Output the (x, y) coordinate of the center of the cell containing the given text.  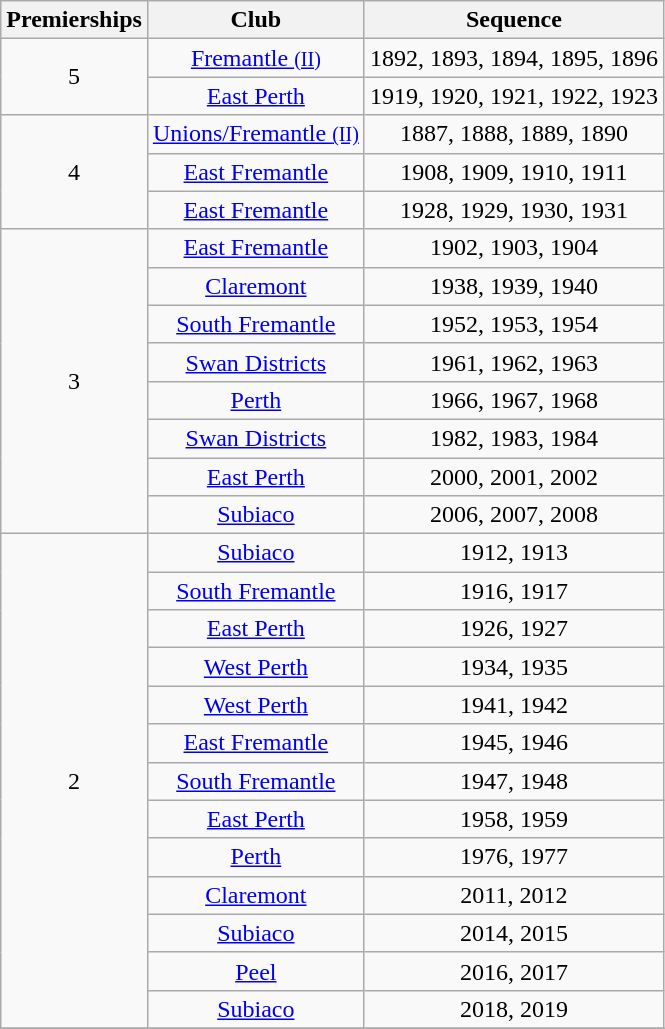
1947, 1948 (514, 781)
2000, 2001, 2002 (514, 477)
2011, 2012 (514, 895)
Unions/Fremantle (II) (256, 134)
2016, 2017 (514, 971)
1976, 1977 (514, 857)
1892, 1893, 1894, 1895, 1896 (514, 58)
2014, 2015 (514, 933)
Premierships (74, 20)
3 (74, 381)
1908, 1909, 1910, 1911 (514, 172)
1982, 1983, 1984 (514, 438)
Peel (256, 971)
2018, 2019 (514, 1009)
1952, 1953, 1954 (514, 324)
1961, 1962, 1963 (514, 362)
2006, 2007, 2008 (514, 515)
1938, 1939, 1940 (514, 286)
5 (74, 77)
1916, 1917 (514, 591)
1958, 1959 (514, 819)
1945, 1946 (514, 743)
Club (256, 20)
Sequence (514, 20)
4 (74, 172)
1928, 1929, 1930, 1931 (514, 210)
1919, 1920, 1921, 1922, 1923 (514, 96)
2 (74, 782)
1934, 1935 (514, 667)
Fremantle (II) (256, 58)
1941, 1942 (514, 705)
1887, 1888, 1889, 1890 (514, 134)
1966, 1967, 1968 (514, 400)
1912, 1913 (514, 553)
1926, 1927 (514, 629)
1902, 1903, 1904 (514, 248)
